Detect which cell encompasses the target text, then output its (X, Y) center coordinate. 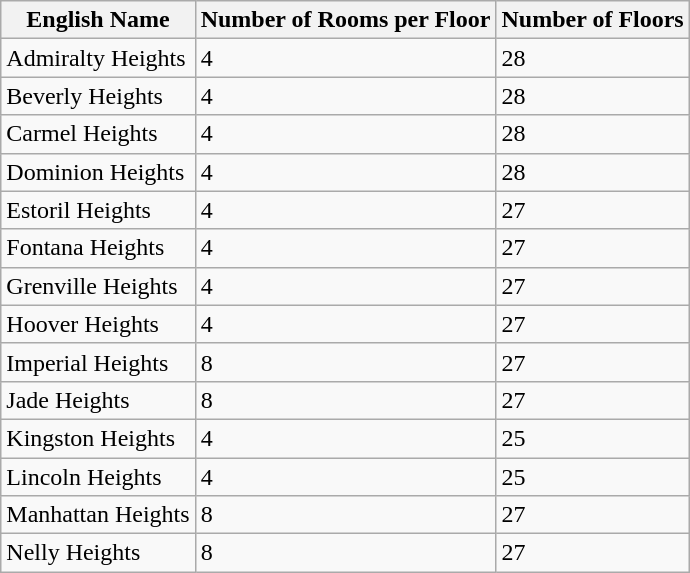
Kingston Heights (98, 438)
Imperial Heights (98, 362)
Number of Rooms per Floor (346, 20)
English Name (98, 20)
Number of Floors (592, 20)
Jade Heights (98, 400)
Estoril Heights (98, 210)
Lincoln Heights (98, 477)
Nelly Heights (98, 553)
Fontana Heights (98, 248)
Hoover Heights (98, 324)
Manhattan Heights (98, 515)
Admiralty Heights (98, 58)
Beverly Heights (98, 96)
Grenville Heights (98, 286)
Dominion Heights (98, 172)
Carmel Heights (98, 134)
